Determine the [x, y] coordinate at the center of the cell enclosing the given text.  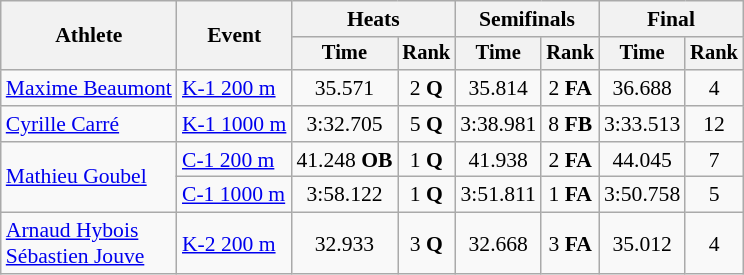
32.933 [344, 244]
3:50.758 [642, 195]
Semifinals [527, 19]
Arnaud HyboisSébastien Jouve [89, 244]
Final [671, 19]
8 FB [570, 124]
2 Q [427, 88]
Cyrille Carré [89, 124]
32.668 [498, 244]
K-1 1000 m [234, 124]
3:58.122 [344, 195]
C-1 200 m [234, 160]
3 FA [570, 244]
Athlete [89, 36]
3:32.705 [344, 124]
44.045 [642, 160]
3:51.811 [498, 195]
41.938 [498, 160]
41.248 OB [344, 160]
Heats [373, 19]
Event [234, 36]
7 [714, 160]
5 [714, 195]
3:33.513 [642, 124]
Mathieu Goubel [89, 178]
1 FA [570, 195]
K-2 200 m [234, 244]
36.688 [642, 88]
5 Q [427, 124]
35.571 [344, 88]
12 [714, 124]
3 Q [427, 244]
Maxime Beaumont [89, 88]
K-1 200 m [234, 88]
35.012 [642, 244]
3:38.981 [498, 124]
C-1 1000 m [234, 195]
35.814 [498, 88]
